Output the [x, y] coordinate of the center of the cell containing the given text.  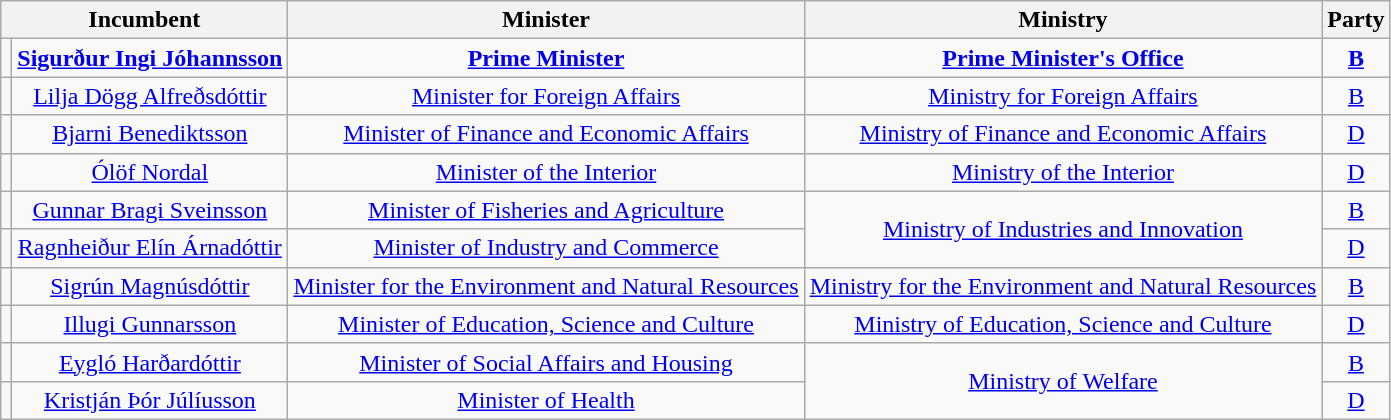
Minister for Foreign Affairs [546, 96]
Minister of Fisheries and Agriculture [546, 210]
Prime Minister's Office [1063, 58]
Ministry of Welfare [1063, 381]
Illugi Gunnarsson [150, 324]
Gunnar Bragi Sveinsson [150, 210]
Ministry for Foreign Affairs [1063, 96]
Sigurður Ingi Jóhannsson [150, 58]
Party [1356, 20]
Minister of Industry and Commerce [546, 248]
Ministry of Finance and Economic Affairs [1063, 134]
Eygló Harðardóttir [150, 362]
Ministry of Industries and Innovation [1063, 229]
Sigrún Magnúsdóttir [150, 286]
Ministry [1063, 20]
Ragnheiður Elín Árnadóttir [150, 248]
Ministry of the Interior [1063, 172]
Minister [546, 20]
Bjarni Benediktsson [150, 134]
Incumbent [144, 20]
Lilja Dögg Alfreðsdóttir [150, 96]
Minister of Finance and Economic Affairs [546, 134]
Prime Minister [546, 58]
Ólöf Nordal [150, 172]
Minister of Education, Science and Culture [546, 324]
Kristján Þór Júlíusson [150, 400]
Minister for the Environment and Natural Resources [546, 286]
Minister of Social Affairs and Housing [546, 362]
Ministry of Education, Science and Culture [1063, 324]
Ministry for the Environment and Natural Resources [1063, 286]
Minister of Health [546, 400]
Minister of the Interior [546, 172]
